Return the [X, Y] coordinate for the center point of the cell that contains the specified text.  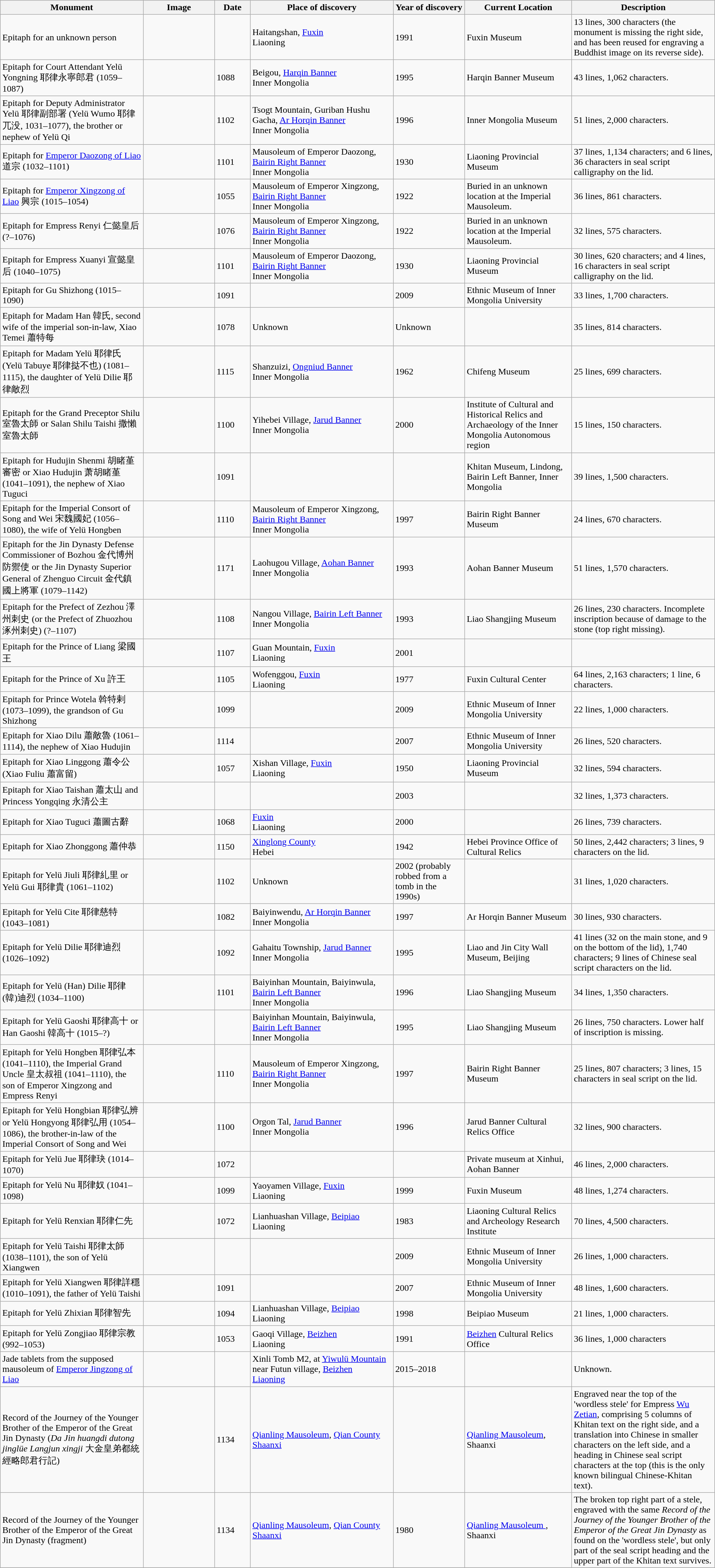
35 lines, 814 characters. [643, 327]
1114 [232, 741]
36 lines, 861 characters. [643, 196]
1053 [232, 1339]
1092 [232, 953]
Epitaph for the Prefect of Zezhou 澤州刺史 (or the Prefect of Zhuozhou 涿州刺史) (?–1107) [72, 619]
Inner Mongolia Museum [518, 120]
1999 [429, 1191]
Unknown. [643, 1369]
37 lines, 1,134 characters; and 6 lines, 36 characters in seal script calligraphy on the lid. [643, 161]
Epitaph for Xiao Linggong 蕭令公 (Xiao Fuliu 蕭富留) [72, 768]
32 lines, 900 characters. [643, 1127]
1068 [232, 822]
1057 [232, 768]
Epitaph for Yelü Xiangwen 耶律詳穩 (1010–1091), the father of Yelü Taishi [72, 1288]
Epitaph for Deputy Administrator Yelü 耶律副部署 (Yelü Wumo 耶律兀没, 1031–1077), the brother or nephew of Yelü Qi [72, 120]
1998 [429, 1313]
Nangou Village, Bairin Left BannerInner Mongolia [322, 619]
51 lines, 2,000 characters. [643, 120]
1076 [232, 231]
48 lines, 1,274 characters. [643, 1191]
Epitaph for Yelü Nu 耶律奴 (1041–1098) [72, 1191]
Epitaph for Xiao Zhonggong 蕭仲恭 [72, 847]
Epitaph for Yelü Gaoshi 耶律高十 or Han Gaoshi 韓高十 (1015–?) [72, 1027]
Record of the Journey of the Younger Brother of the Emperor of the Great Jin Dynasty (Da Jin huangdi dutong jinglüe Langjun xingji 大金皇弟都統經略郎君行記) [72, 1440]
43 lines, 1,062 characters. [643, 78]
Qianling Mausoleum , Shaanxi [518, 1530]
Shanzuizi, Ongniud BannerInner Mongolia [322, 372]
26 lines, 230 characters. Incomplete inscription because of damage to the stone (top right missing). [643, 619]
13 lines, 300 characters (the monument is missing the right side, and has been reused for engraving a Buddhist image on its reverse side). [643, 37]
Epitaph for Yelü (Han) Dilie 耶律(韓)迪烈 (1034–1100) [72, 992]
Hebei Province Office of Cultural Relics [518, 847]
Yaoyamen Village, FuxinLiaoning [322, 1191]
Haitangshan, FuxinLiaoning [322, 37]
Fuxin Cultural Center [518, 679]
Monument [72, 8]
Xinli Tomb M2, at Yiwulü Mountain near Futun village, BeizhenLiaoning [322, 1369]
2002 (probably robbed from a tomb in the 1990s) [429, 882]
Epitaph for Yelü Renxian 耶律仁先 [72, 1221]
1078 [232, 327]
Qianling Mausoleum, Shaanxi [518, 1440]
Epitaph for Yelü Zhixian 耶律智先 [72, 1313]
Year of discovery [429, 8]
Epitaph for Gu Shizhong (1015–1090) [72, 296]
22 lines, 1,000 characters. [643, 710]
1082 [232, 917]
Institute of Cultural and Historical Relics and Archaeology of the Inner Mongolia Autonomous region [518, 425]
32 lines, 575 characters. [643, 231]
1171 [232, 568]
Liaoning Cultural Relics and Archeology Research Institute [518, 1221]
Epitaph for Court Attendant Yelü Yongning 耶律永寧郎君 (1059–1087) [72, 78]
46 lines, 2,000 characters. [643, 1164]
Baiyinwendu, Ar Horqin BannerInner Mongolia [322, 917]
1950 [429, 768]
2001 [429, 653]
Epitaph for Yelü Hongben 耶律弘本 (1041–1110), the Imperial Grand Uncle 皇太叔祖 (1041–1110), the son of Emperor Xingzong and Empress Renyi [72, 1074]
Epitaph for Xiao Tuguci 蕭圖古辭 [72, 822]
Ar Horqin Banner Museum [518, 917]
Jarud Banner Cultural Relics Office [518, 1127]
Epitaph for Emperor Xingzong of Liao 興宗 (1015–1054) [72, 196]
1108 [232, 619]
Epitaph for an unknown person [72, 37]
Epitaph for Madam Yelü 耶律氏 (Yelü Tabuye 耶律挞不也) (1081–1115), the daughter of Yelü Dilie 耶律敵烈 [72, 372]
32 lines, 1,373 characters. [643, 796]
Epitaph for Xiao Dilu 蕭敵魯 (1061–1114), the nephew of Xiao Hudujin [72, 741]
Epitaph for Yelü Jue 耶律玦 (1014–1070) [72, 1164]
Aohan Banner Museum [518, 568]
Jade tablets from the supposed mausoleum of Emperor Jingzong of Liao [72, 1369]
Epitaph for Madam Han 韓氏, second wife of the imperial son-in-law, Xiao Temei 蕭特每 [72, 327]
1980 [429, 1530]
Epitaph for Yelü Taishi 耶律太師 (1038–1101), the son of Yelü Xiangwen [72, 1257]
Xishan Village, FuxinLiaoning [322, 768]
Epitaph for Hudujin Shenmi 胡睹堇審密 or Xiao Hudujin 萧胡睹堇 (1041–1091), the nephew of Xiao Tuguci [72, 477]
26 lines, 520 characters. [643, 741]
FuxinLiaoning [322, 822]
Epitaph for the Prince of Liang 梁國王 [72, 653]
Current Location [518, 8]
Epitaph for Prince Wotela 斡特剌 (1073–1099), the grandson of Gu Shizhong [72, 710]
41 lines (32 on the main stone, and 9 on the bottom of the lid), 1,740 characters; 9 lines of Chinese seal script characters on the lid. [643, 953]
Wofenggou, FuxinLiaoning [322, 679]
Tsogt Mountain, Guriban Hushu Gacha, Ar Horqin BannerInner Mongolia [322, 120]
Epitaph for Empress Xuanyi 宣懿皇后 (1040–1075) [72, 266]
48 lines, 1,600 characters. [643, 1288]
Epitaph for the Imperial Consort of Song and Wei 宋魏國妃 (1056–1080), the wife of Yelü Hongben [72, 519]
25 lines, 699 characters. [643, 372]
Gahaitu Township, Jarud BannerInner Mongolia [322, 953]
Epitaph for the Prince of Xu 許王 [72, 679]
24 lines, 670 characters. [643, 519]
26 lines, 750 characters. Lower half of inscription is missing. [643, 1027]
Harqin Banner Museum [518, 78]
Epitaph for Yelü Jiuli 耶律糺里 or Yelü Gui 耶律貴 (1061–1102) [72, 882]
64 lines, 2,163 characters; 1 line, 6 characters. [643, 679]
1962 [429, 372]
Epitaph for Yelü Dilie 耶律迪烈 (1026–1092) [72, 953]
21 lines, 1,000 characters. [643, 1313]
36 lines, 1,000 characters [643, 1339]
1977 [429, 679]
1107 [232, 653]
1105 [232, 679]
Epitaph for the Grand Preceptor Shilu 室魯太師 or Salan Shilu Taishi 撒懶室魯太師 [72, 425]
Epitaph for Yelü Hongbian 耶律弘辨 or Yelü Hongyong 耶律弘用 (1054–1086), the brother-in-law of the Imperial Consort of Song and Wei [72, 1127]
Epitaph for Yelü Zongjiao 耶律宗教 (992–1053) [72, 1339]
Image [179, 8]
Khitan Museum, Lindong, Bairin Left Banner, Inner Mongolia [518, 477]
31 lines, 1,020 characters. [643, 882]
1088 [232, 78]
2015–2018 [429, 1369]
51 lines, 1,570 characters. [643, 568]
Laohugou Village, Aohan BannerInner Mongolia [322, 568]
Guan Mountain, FuxinLiaoning [322, 653]
Chifeng Museum [518, 372]
33 lines, 1,700 characters. [643, 296]
70 lines, 4,500 characters. [643, 1221]
26 lines, 1,000 characters. [643, 1257]
Beigou, Harqin BannerInner Mongolia [322, 78]
1150 [232, 847]
15 lines, 150 characters. [643, 425]
Liao and Jin City Wall Museum, Beijing [518, 953]
Date [232, 8]
32 lines, 594 characters. [643, 768]
Beizhen Cultural Relics Office [518, 1339]
1094 [232, 1313]
1942 [429, 847]
30 lines, 620 characters; and 4 lines, 16 characters in seal script calligraphy on the lid. [643, 266]
25 lines, 807 characters; 3 lines, 15 characters in seal script on the lid. [643, 1074]
1983 [429, 1221]
30 lines, 930 characters. [643, 917]
39 lines, 1,500 characters. [643, 477]
1115 [232, 372]
34 lines, 1,350 characters. [643, 992]
2003 [429, 796]
Epitaph for Emperor Daozong of Liao 道宗 (1032–1101) [72, 161]
Private museum at Xinhui, Aohan Banner [518, 1164]
Xinglong CountyHebei [322, 847]
Epitaph for Yelü Cite 耶律慈特 (1043–1081) [72, 917]
Epitaph for the Jin Dynasty Defense Commissioner of Bozhou 金代博州防禦使 or the Jin Dynasty Superior General of Zhenguo Circuit 金代鎮國上將軍 (1079–1142) [72, 568]
50 lines, 2,442 characters; 3 lines, 9 characters on the lid. [643, 847]
Record of the Journey of the Younger Brother of the Emperor of the Great Jin Dynasty (fragment) [72, 1530]
Epitaph for Xiao Taishan 蕭太山 and Princess Yongqing 永清公主 [72, 796]
Yihebei Village, Jarud BannerInner Mongolia [322, 425]
Epitaph for Empress Renyi 仁懿皇后 (?–1076) [72, 231]
Gaoqi Village, BeizhenLiaoning [322, 1339]
1055 [232, 196]
Place of discovery [322, 8]
Description [643, 8]
Beipiao Museum [518, 1313]
26 lines, 739 characters. [643, 822]
Orgon Tal, Jarud BannerInner Mongolia [322, 1127]
